Locate the cell with the specified text and output its (x, y) center coordinate. 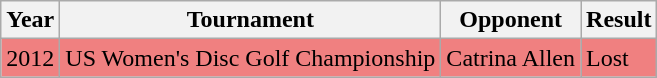
2012 (30, 58)
Catrina Allen (511, 58)
Opponent (511, 20)
Lost (619, 58)
Year (30, 20)
Tournament (250, 20)
Result (619, 20)
US Women's Disc Golf Championship (250, 58)
